Pinpoint the cell where the given text exists, returning its [x, y] midpoint coordinate. 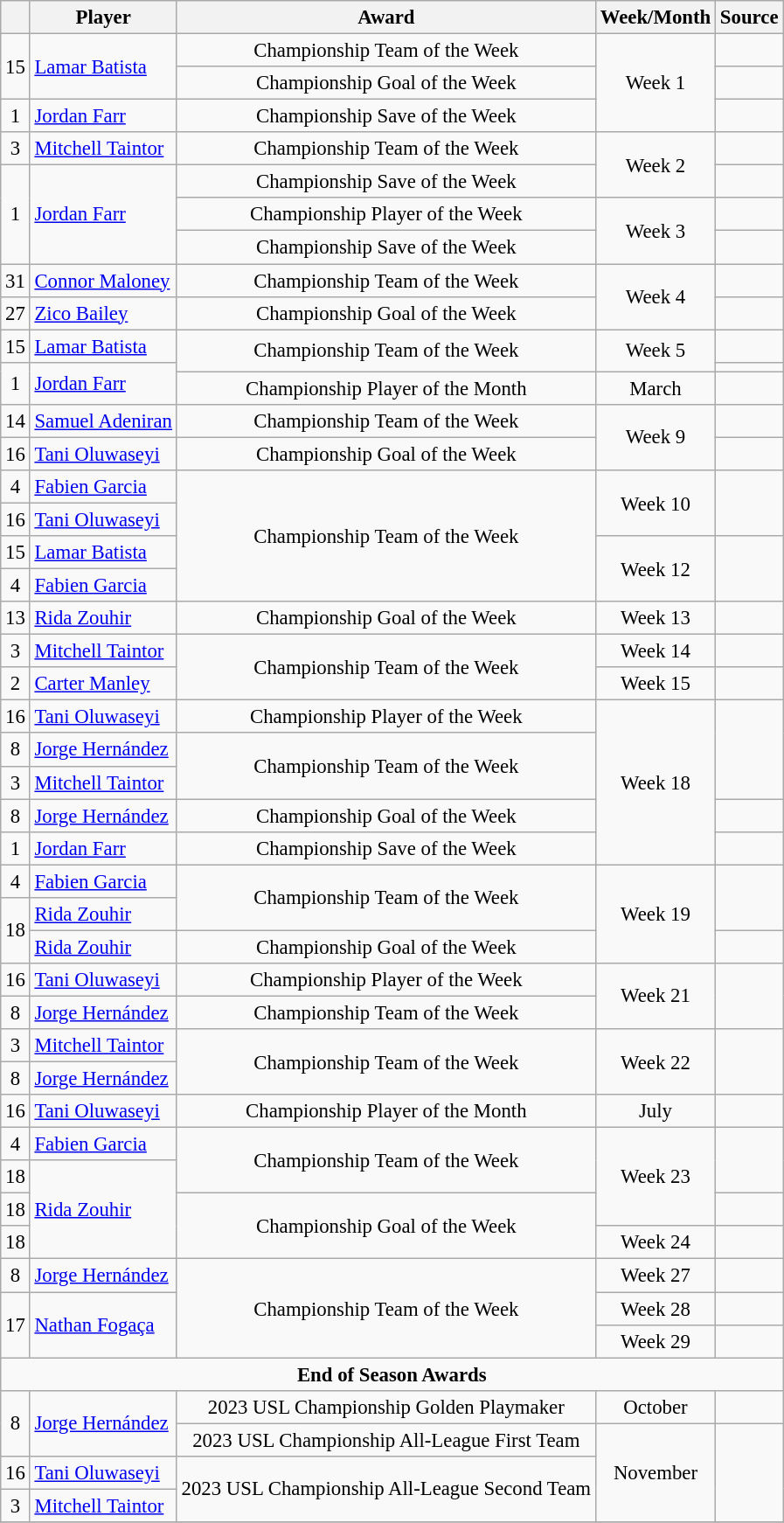
Samuel Adeniran [103, 421]
Week/Month [656, 17]
27 [16, 313]
Nathan Fogaça [103, 1325]
Carter Manley [103, 684]
Player [103, 17]
Week 1 [656, 84]
Week 4 [656, 297]
Week 18 [656, 782]
October [656, 1407]
Week 5 [656, 351]
2 [16, 684]
Week 2 [656, 164]
Week 24 [656, 1242]
Award [386, 17]
2023 USL Championship Golden Playmaker [386, 1407]
Week 9 [656, 437]
November [656, 1472]
Week 19 [656, 914]
End of Season Awards [392, 1374]
Week 27 [656, 1276]
Connor Maloney [103, 281]
14 [16, 421]
31 [16, 281]
Source [750, 17]
Week 21 [656, 997]
Week 13 [656, 618]
2023 USL Championship All-League First Team [386, 1440]
Week 15 [656, 684]
Week 23 [656, 1177]
Week 12 [656, 568]
Zico Bailey [103, 313]
17 [16, 1325]
Week 22 [656, 1061]
2023 USL Championship All-League Second Team [386, 1490]
Week 3 [656, 231]
13 [16, 618]
Week 14 [656, 651]
July [656, 1111]
March [656, 388]
Week 10 [656, 504]
Week 29 [656, 1341]
Week 28 [656, 1309]
